Provide the [x, y] coordinate of the cell's center where the given text is located.  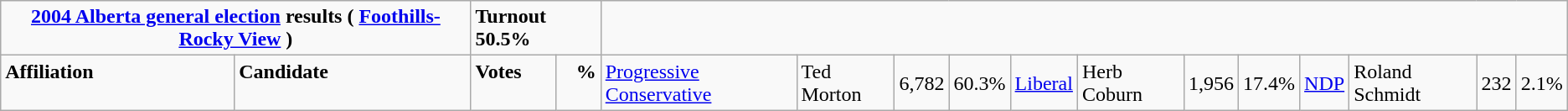
% [578, 82]
Progressive Conservative [699, 82]
2004 Alberta general election results ( Foothills-Rocky View ) [236, 29]
6,782 [921, 82]
1,956 [1211, 82]
Turnout 50.5% [536, 29]
Liberal [1044, 82]
Ted Morton [846, 82]
Votes [513, 82]
2.1% [1541, 82]
Herb Coburn [1131, 82]
Affiliation [117, 82]
60.3% [980, 82]
17.4% [1270, 82]
NDP [1325, 82]
232 [1496, 82]
Roland Schmidt [1413, 82]
Candidate [353, 82]
